Find where the given text appears and provide that cell's center as (X, Y) coordinate. 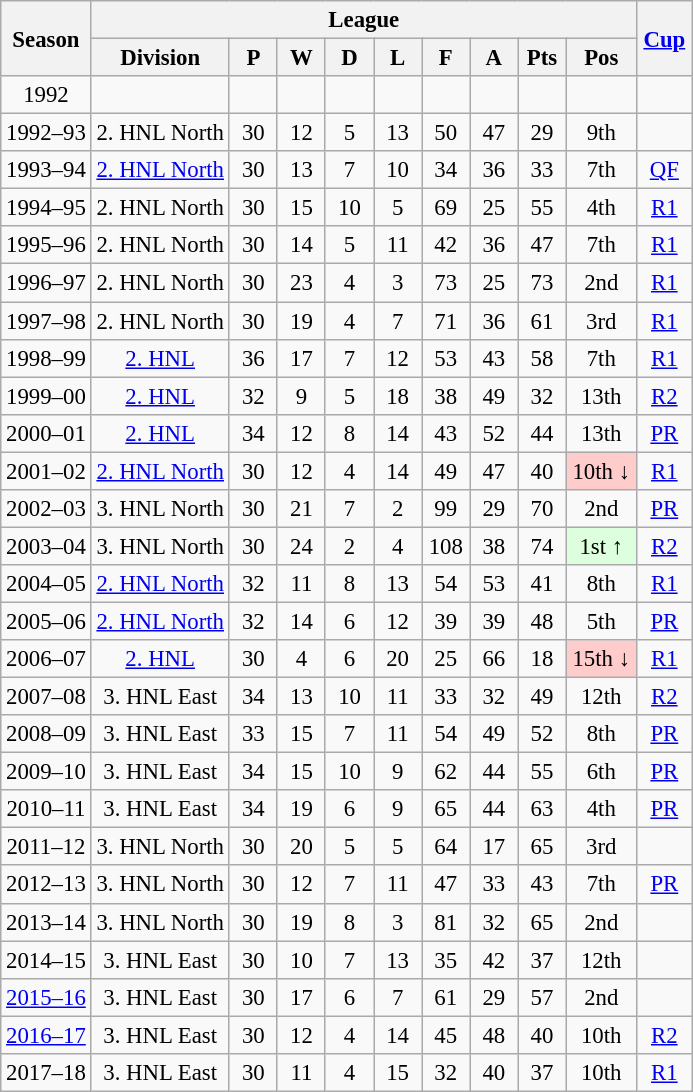
1998–99 (46, 358)
2001–02 (46, 471)
1992–93 (46, 133)
2008–09 (46, 734)
Pts (542, 58)
35 (446, 960)
15th ↓ (602, 659)
2017–18 (46, 1073)
6th (602, 772)
64 (446, 847)
1992 (46, 95)
Division (160, 58)
21 (301, 509)
2007–08 (46, 697)
57 (542, 997)
2010–11 (46, 809)
23 (301, 283)
2005–06 (46, 621)
2015–16 (46, 997)
D (349, 58)
2013–14 (46, 922)
5th (602, 621)
2012–13 (46, 885)
2006–07 (46, 659)
71 (446, 321)
69 (446, 208)
1993–94 (46, 170)
League (364, 20)
2003–04 (46, 546)
A (494, 58)
2011–12 (46, 847)
1997–98 (46, 321)
9th (602, 133)
Pos (602, 58)
1st ↑ (602, 546)
41 (542, 584)
45 (446, 1035)
P (253, 58)
2009–10 (46, 772)
2004–05 (46, 584)
1999–00 (46, 396)
50 (446, 133)
63 (542, 809)
1995–96 (46, 245)
10th ↓ (602, 471)
2014–15 (46, 960)
2016–17 (46, 1035)
74 (542, 546)
Season (46, 38)
62 (446, 772)
66 (494, 659)
Cup (665, 38)
1994–95 (46, 208)
24 (301, 546)
W (301, 58)
58 (542, 358)
99 (446, 509)
108 (446, 546)
70 (542, 509)
F (446, 58)
1996–97 (46, 283)
QF (665, 170)
81 (446, 922)
2002–03 (46, 509)
L (398, 58)
2000–01 (46, 433)
